Return the [X, Y] coordinate for the center point of the cell that contains the specified text.  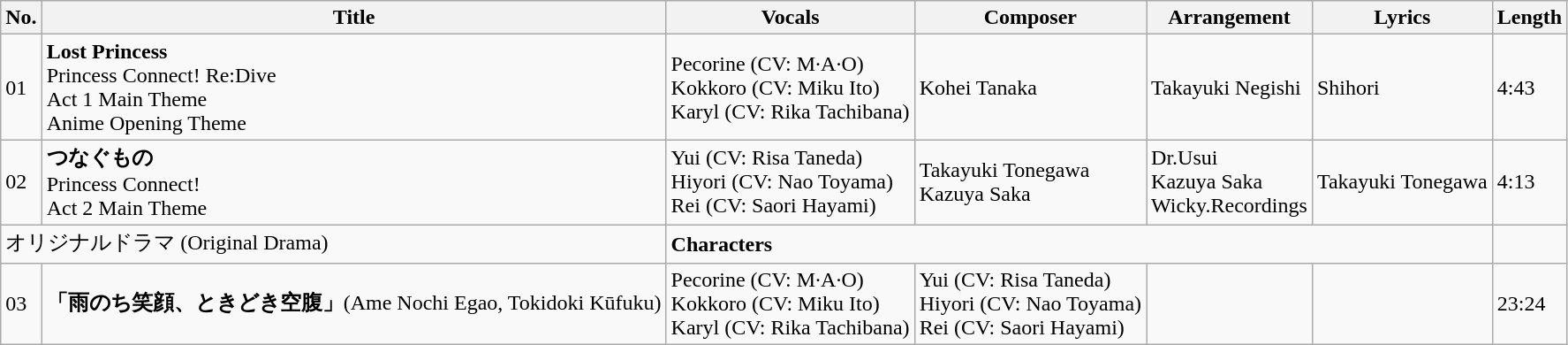
Takayuki TonegawaKazuya Saka [1030, 182]
「雨のち笑顔、ときどき空腹」(Ame Nochi Egao, Tokidoki Kūfuku) [353, 303]
Takayuki Negishi [1230, 87]
Kohei Tanaka [1030, 87]
Dr.UsuiKazuya SakaWicky.Recordings [1230, 182]
23:24 [1529, 303]
03 [21, 303]
Lyrics [1402, 18]
Lost PrincessPrincess Connect! Re:DiveAct 1 Main ThemeAnime Opening Theme [353, 87]
4:13 [1529, 182]
Characters [1079, 244]
Takayuki Tonegawa [1402, 182]
01 [21, 87]
Title [353, 18]
02 [21, 182]
Length [1529, 18]
4:43 [1529, 87]
No. [21, 18]
Shihori [1402, 87]
つなぐものPrincess Connect!Act 2 Main Theme [353, 182]
オリジナルドラマ (Original Drama) [334, 244]
Composer [1030, 18]
Arrangement [1230, 18]
Vocals [790, 18]
